Identify which cell holds the provided text, then report its [X, Y] central coordinate. 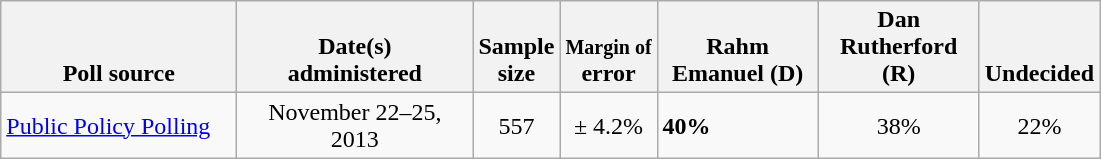
Margin oferror [608, 47]
Public Policy Polling [119, 126]
40% [738, 126]
± 4.2% [608, 126]
Date(s)administered [355, 47]
DanRutherford (R) [898, 47]
38% [898, 126]
Samplesize [516, 47]
557 [516, 126]
November 22–25, 2013 [355, 126]
22% [1039, 126]
RahmEmanuel (D) [738, 47]
Poll source [119, 47]
Undecided [1039, 47]
